Extract the [x, y] coordinate from the center of the cell holding the provided text.  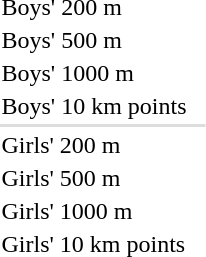
Girls' 1000 m [94, 211]
Girls' 500 m [94, 178]
Boys' 1000 m [94, 73]
Boys' 10 km points [94, 106]
Girls' 200 m [94, 145]
Boys' 500 m [94, 40]
